Pinpoint the cell where the given text exists, returning its (X, Y) midpoint coordinate. 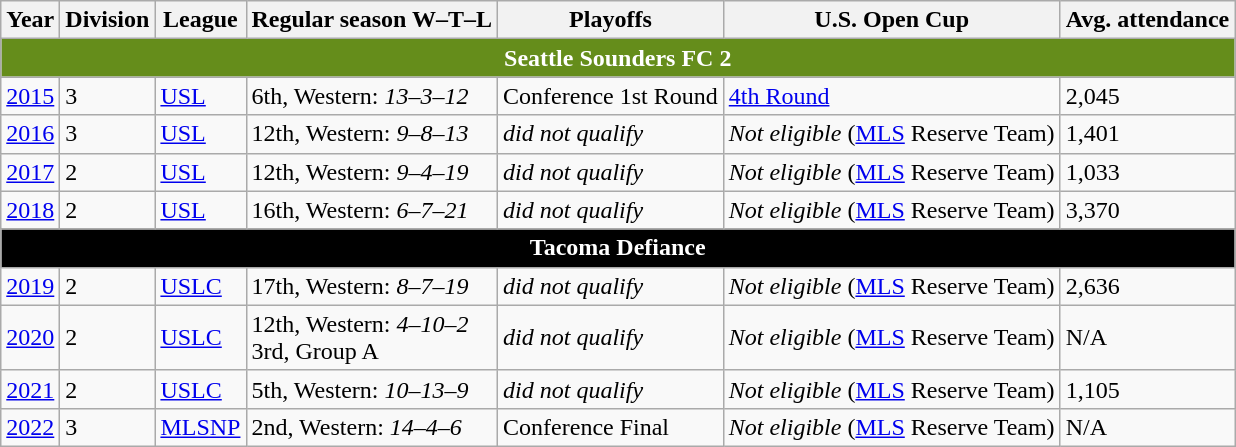
4th Round (892, 96)
1,105 (1148, 389)
U.S. Open Cup (892, 20)
MLSNP (200, 427)
2018 (30, 210)
1,033 (1148, 172)
2021 (30, 389)
12th, Western: 9–4–19 (372, 172)
12th, Western: 9–8–13 (372, 134)
3,370 (1148, 210)
2nd, Western: 14–4–6 (372, 427)
1,401 (1148, 134)
Division (108, 20)
2020 (30, 338)
17th, Western: 8–7–19 (372, 286)
2,636 (1148, 286)
5th, Western: 10–13–9 (372, 389)
Seattle Sounders FC 2 (618, 58)
Regular season W–T–L (372, 20)
6th, Western: 13–3–12 (372, 96)
12th, Western: 4–10–23rd, Group A (372, 338)
Playoffs (611, 20)
Conference 1st Round (611, 96)
2019 (30, 286)
Year (30, 20)
Tacoma Defiance (618, 248)
2017 (30, 172)
Conference Final (611, 427)
2015 (30, 96)
2016 (30, 134)
2,045 (1148, 96)
Avg. attendance (1148, 20)
2022 (30, 427)
16th, Western: 6–7–21 (372, 210)
League (200, 20)
